Search for the cell housing the specified text and yield its [x, y] center coordinate. 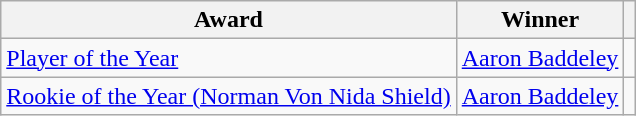
Rookie of the Year (Norman Von Nida Shield) [228, 96]
Award [228, 20]
Player of the Year [228, 58]
Winner [540, 20]
